Find where the given text appears and provide that cell's center as [x, y] coordinate. 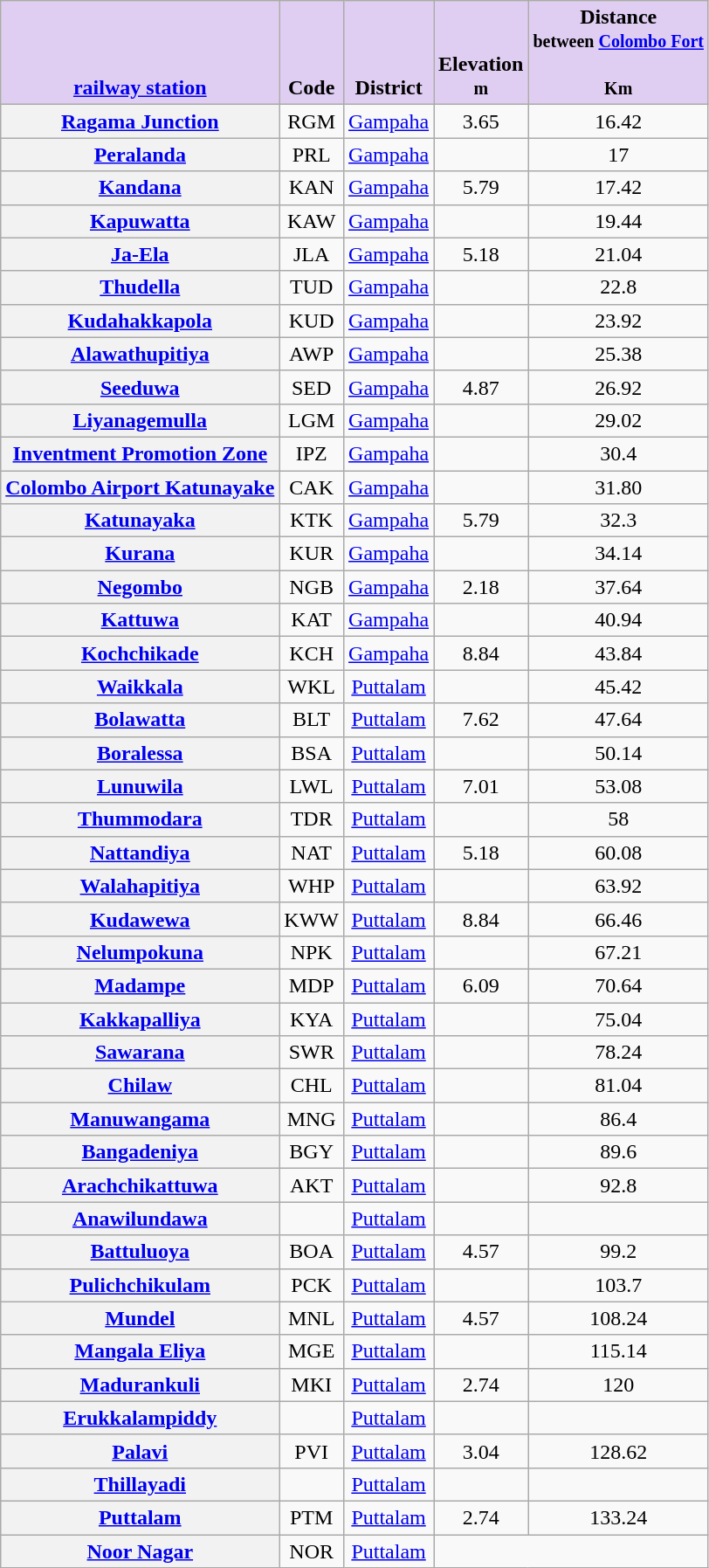
Arachchikattuwa [140, 1185]
81.04 [618, 1086]
32.3 [618, 521]
WKL [312, 687]
NPK [312, 952]
MGE [312, 1351]
Kandana [140, 188]
Peralanda [140, 155]
KCH [312, 653]
railway station [140, 52]
Seeduwa [140, 387]
92.8 [618, 1185]
Erukkalampiddy [140, 1418]
KAT [312, 620]
7.62 [481, 720]
Ragama Junction [140, 121]
NOR [312, 1551]
District [389, 52]
Walahapitiya [140, 886]
40.94 [618, 620]
BSA [312, 753]
KUR [312, 554]
108.24 [618, 1318]
19.44 [618, 221]
26.92 [618, 387]
Mangala Eliya [140, 1351]
BGY [312, 1152]
7.01 [481, 786]
78.24 [618, 1053]
JLA [312, 254]
MDP [312, 985]
Chilaw [140, 1086]
Thillayadi [140, 1484]
KWW [312, 919]
Katunayaka [140, 521]
Liyanagemulla [140, 420]
TUD [312, 287]
AKT [312, 1185]
37.64 [618, 587]
Ja-Ela [140, 254]
KYA [312, 1019]
50.14 [618, 753]
Alawathupitiya [140, 354]
17.42 [618, 188]
Kudawewa [140, 919]
30.4 [618, 453]
NGB [312, 587]
NAT [312, 853]
Kudahakkapola [140, 321]
29.02 [618, 420]
Code [312, 52]
115.14 [618, 1351]
Noor Nagar [140, 1551]
16.42 [618, 121]
CAK [312, 487]
Sawarana [140, 1053]
3.65 [481, 121]
120 [618, 1385]
2.18 [481, 587]
Manuwangama [140, 1119]
Bolawatta [140, 720]
PRL [312, 155]
Distancebetween Colombo FortKm [618, 52]
WHP [312, 886]
Madampe [140, 985]
MNG [312, 1119]
PCK [312, 1285]
RGM [312, 121]
MKI [312, 1385]
BLT [312, 720]
63.92 [618, 886]
Mundel [140, 1318]
53.08 [618, 786]
47.64 [618, 720]
89.6 [618, 1152]
KAN [312, 188]
Colombo Airport Katunayake [140, 487]
IPZ [312, 453]
3.04 [481, 1451]
KUD [312, 321]
86.4 [618, 1119]
22.8 [618, 287]
60.08 [618, 853]
LWL [312, 786]
KTK [312, 521]
Anawilundawa [140, 1219]
LGM [312, 420]
Inventment Promotion Zone [140, 453]
SED [312, 387]
SWR [312, 1053]
AWP [312, 354]
Thudella [140, 287]
Nattandiya [140, 853]
66.46 [618, 919]
Madurankuli [140, 1385]
BOA [312, 1252]
Lunuwila [140, 786]
Boralessa [140, 753]
Kurana [140, 554]
Battuluoya [140, 1252]
34.14 [618, 554]
23.92 [618, 321]
Elevationm [481, 52]
58 [618, 819]
Nelumpokuna [140, 952]
Negombo [140, 587]
PVI [312, 1451]
Pulichchikulam [140, 1285]
99.2 [618, 1252]
MNL [312, 1318]
Thummodara [140, 819]
Kakkapalliya [140, 1019]
128.62 [618, 1451]
31.80 [618, 487]
TDR [312, 819]
4.87 [481, 387]
PTM [312, 1517]
75.04 [618, 1019]
25.38 [618, 354]
CHL [312, 1086]
Kochchikade [140, 653]
Waikkala [140, 687]
6.09 [481, 985]
45.42 [618, 687]
Kattuwa [140, 620]
Palavi [140, 1451]
133.24 [618, 1517]
17 [618, 155]
103.7 [618, 1285]
Kapuwatta [140, 221]
KAW [312, 221]
Bangadeniya [140, 1152]
70.64 [618, 985]
67.21 [618, 952]
43.84 [618, 653]
21.04 [618, 254]
